Scan for the cell matching the given text and deliver its (X, Y) coordinate at center. 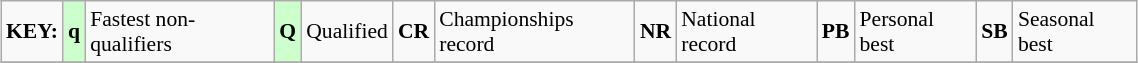
Qualified (347, 32)
q (74, 32)
Championships record (534, 32)
KEY: (32, 32)
Fastest non-qualifiers (180, 32)
Q (288, 32)
Seasonal best (1075, 32)
CR (414, 32)
SB (994, 32)
Personal best (916, 32)
National record (746, 32)
NR (656, 32)
PB (836, 32)
